Find where the given text appears and provide that cell's center as (x, y) coordinate. 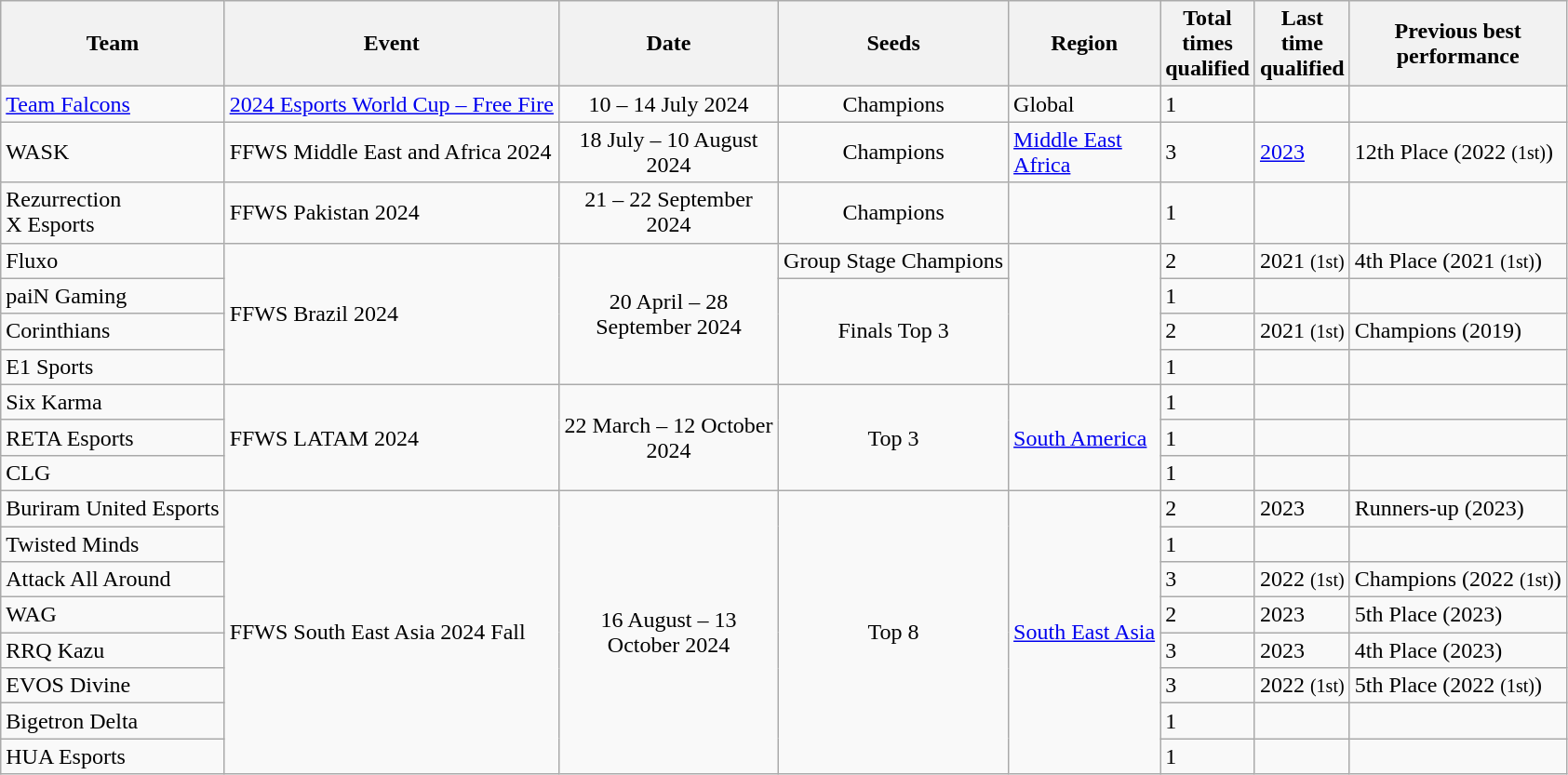
22 March – 12 October 2024 (668, 437)
RRQ Kazu (113, 650)
20 April – 28 September 2024 (668, 314)
Rezurrection X Esports (113, 212)
FFWS Middle East and Africa 2024 (391, 153)
12th Place (2022 (1st)) (1457, 153)
CLG (113, 473)
5th Place (2022 (1st)) (1457, 686)
Top 8 (893, 632)
16 August – 13 October 2024 (668, 632)
Corinthians (113, 331)
2024 Esports World Cup – Free Fire (391, 104)
FFWS LATAM 2024 (391, 437)
WASK (113, 153)
Champions (2022 (1st)) (1457, 580)
EVOS Divine (113, 686)
FFWS South East Asia 2024 Fall (391, 632)
Team (113, 44)
10 – 14 July 2024 (668, 104)
Finals Top 3 (893, 331)
FFWS Pakistan 2024 (391, 212)
Global (1085, 104)
4th Place (2021 (1st)) (1457, 261)
FFWS Brazil 2024 (391, 314)
Date (668, 44)
WAG (113, 615)
Twisted Minds (113, 544)
Middle East Africa (1085, 153)
Fluxo (113, 261)
Top 3 (893, 437)
South East Asia (1085, 632)
Previous best performance (1457, 44)
Event (391, 44)
Seeds (893, 44)
Champions (2019) (1457, 331)
Attack All Around (113, 580)
5th Place (2023) (1457, 615)
HUA Esports (113, 756)
RETA Esports (113, 437)
Runners-up (2023) (1457, 508)
Team Falcons (113, 104)
Totaltimesqualified (1208, 44)
Buriram United Esports (113, 508)
E1 Sports (113, 367)
21 – 22 September 2024 (668, 212)
Region (1085, 44)
South America (1085, 437)
4th Place (2023) (1457, 650)
18 July – 10 August 2024 (668, 153)
paiN Gaming (113, 296)
Lasttimequalified (1302, 44)
Six Karma (113, 402)
Group Stage Champions (893, 261)
Bigetron Delta (113, 721)
